Find where the given text appears and provide that cell's center as (X, Y) coordinate. 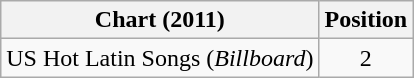
Chart (2011) (160, 20)
2 (366, 58)
US Hot Latin Songs (Billboard) (160, 58)
Position (366, 20)
